Return [x, y] of the center of cell containing provided text 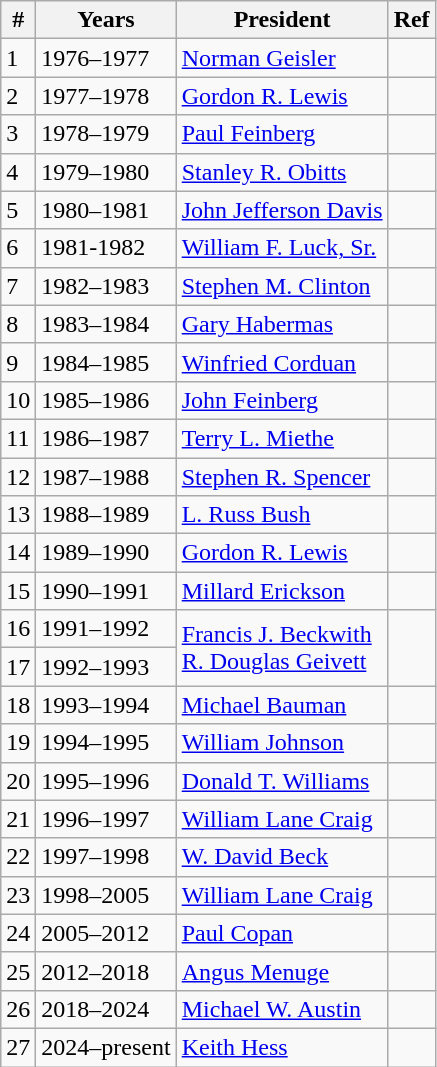
22 [18, 857]
16 [18, 629]
1988–1989 [106, 515]
1984–1985 [106, 362]
24 [18, 933]
Michael Bauman [282, 705]
1979–1980 [106, 172]
1983–1984 [106, 324]
15 [18, 591]
1991–1992 [106, 629]
1990–1991 [106, 591]
8 [18, 324]
1998–2005 [106, 895]
1987–1988 [106, 477]
13 [18, 515]
William F. Luck, Sr. [282, 248]
William Johnson [282, 743]
1976–1977 [106, 58]
2005–2012 [106, 933]
Paul Copan [282, 933]
L. Russ Bush [282, 515]
1986–1987 [106, 438]
1994–1995 [106, 743]
1996–1997 [106, 819]
23 [18, 895]
1989–1990 [106, 553]
21 [18, 819]
19 [18, 743]
7 [18, 286]
25 [18, 971]
1985–1986 [106, 400]
Millard Erickson [282, 591]
Stephen R. Spencer [282, 477]
1978–1979 [106, 134]
2012–2018 [106, 971]
Michael W. Austin [282, 1009]
1992–1993 [106, 667]
1993–1994 [106, 705]
2018–2024 [106, 1009]
W. David Beck [282, 857]
5 [18, 210]
Keith Hess [282, 1047]
11 [18, 438]
27 [18, 1047]
9 [18, 362]
1997–1998 [106, 857]
1995–1996 [106, 781]
John Jefferson Davis [282, 210]
Winfried Corduan [282, 362]
Norman Geisler [282, 58]
3 [18, 134]
14 [18, 553]
Stanley R. Obitts [282, 172]
Angus Menuge [282, 971]
10 [18, 400]
John Feinberg [282, 400]
Gary Habermas [282, 324]
1981-1982 [106, 248]
Ref [412, 20]
20 [18, 781]
Terry L. Miethe [282, 438]
1980–1981 [106, 210]
# [18, 20]
6 [18, 248]
Francis J. BeckwithR. Douglas Geivett [282, 648]
26 [18, 1009]
Years [106, 20]
12 [18, 477]
Donald T. Williams [282, 781]
President [282, 20]
17 [18, 667]
Stephen M. Clinton [282, 286]
1 [18, 58]
2 [18, 96]
18 [18, 705]
2024–present [106, 1047]
1977–1978 [106, 96]
1982–1983 [106, 286]
Paul Feinberg [282, 134]
4 [18, 172]
